Search for the cell housing the specified text and yield its [x, y] center coordinate. 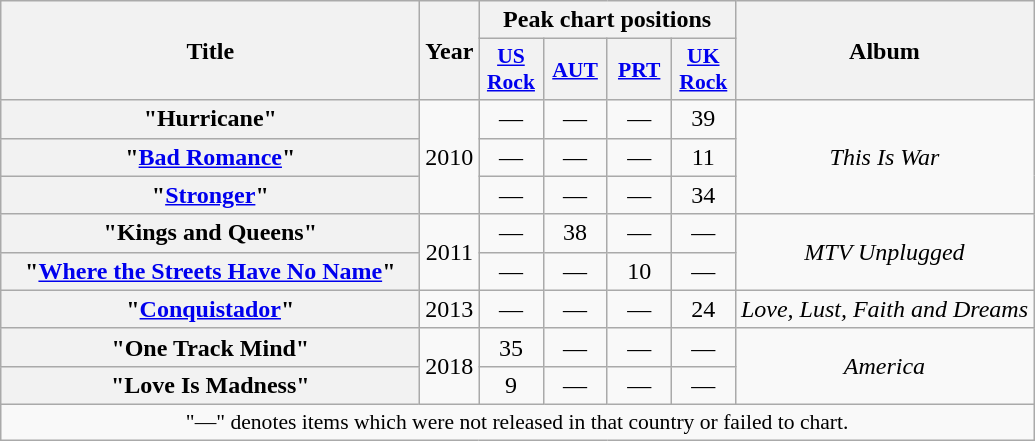
"One Track Mind" [210, 347]
PRT [639, 70]
UKRock [703, 70]
"Kings and Queens" [210, 233]
35 [511, 347]
"Bad Romance" [210, 157]
Album [884, 50]
"Stronger" [210, 195]
2011 [450, 252]
Peak chart positions [607, 20]
"Conquistador" [210, 309]
AUT [575, 70]
2018 [450, 366]
39 [703, 119]
24 [703, 309]
34 [703, 195]
9 [511, 385]
"—" denotes items which were not released in that country or failed to chart. [518, 422]
2013 [450, 309]
Title [210, 50]
MTV Unplugged [884, 252]
America [884, 366]
Year [450, 50]
USRock [511, 70]
11 [703, 157]
"Love Is Madness" [210, 385]
"Where the Streets Have No Name" [210, 271]
This Is War [884, 157]
38 [575, 233]
10 [639, 271]
"Hurricane" [210, 119]
Love, Lust, Faith and Dreams [884, 309]
2010 [450, 157]
